Find where the given text appears and provide that cell's center as (X, Y) coordinate. 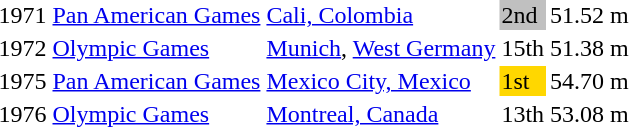
Olympic Games (156, 48)
Cali, Colombia (381, 15)
Mexico City, Mexico (381, 81)
15th (523, 48)
2nd (523, 15)
Munich, West Germany (381, 48)
1st (523, 81)
